Output the (x, y) coordinate of the center of the cell containing the given text.  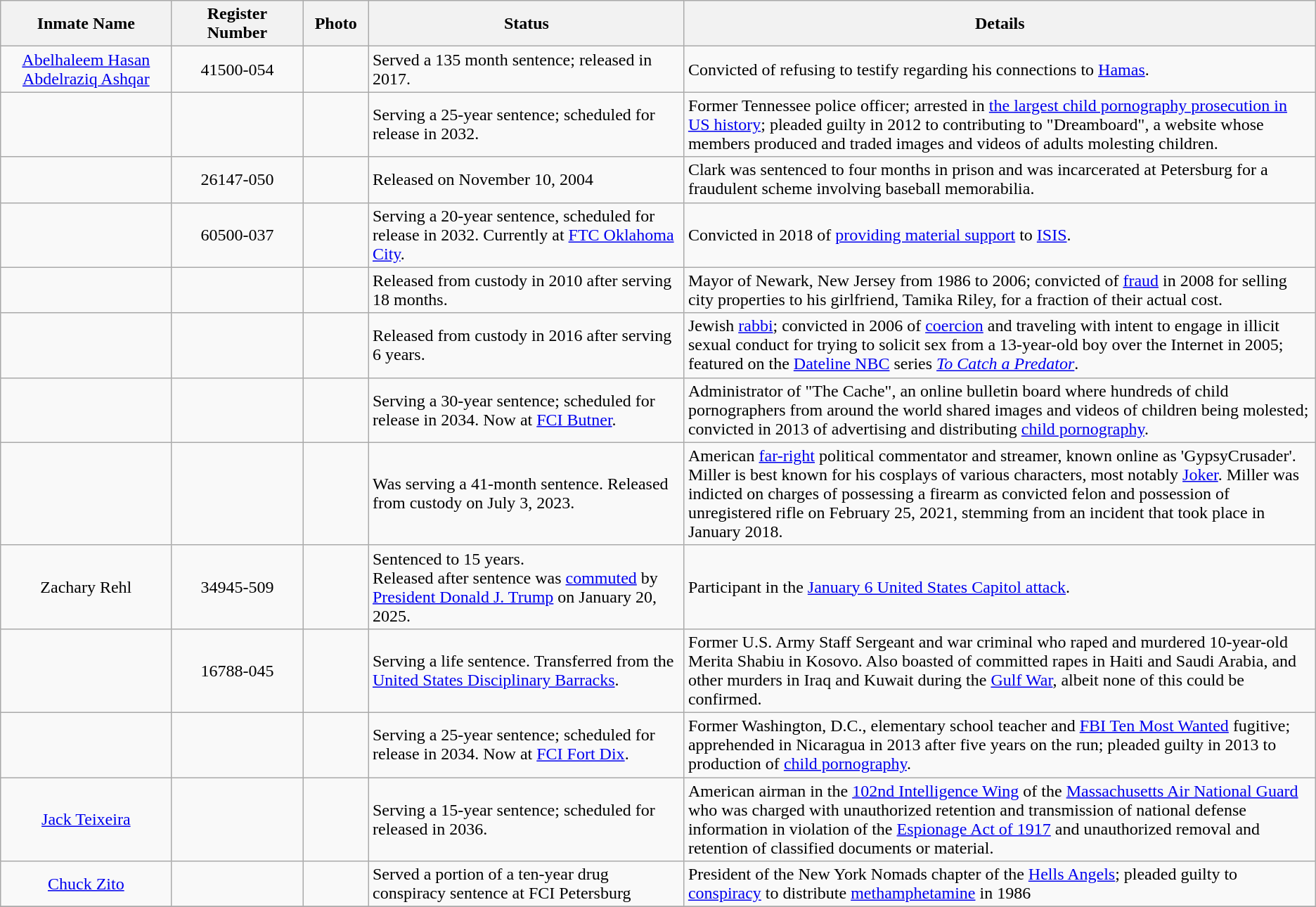
Zachary Rehl (86, 586)
Served a portion of a ten-year drug conspiracy sentence at FCI Petersburg (526, 885)
Served a 135 month sentence; released in 2017. (526, 69)
Serving a 30-year sentence; scheduled for release in 2034. Now at FCI Butner. (526, 410)
Jack Teixeira (86, 820)
President of the New York Nomads chapter of the Hells Angels; pleaded guilty to conspiracy to distribute methamphetamine in 1986 (1000, 885)
Convicted in 2018 of providing material support to ISIS. (1000, 235)
Serving a 20-year sentence, scheduled for release in 2032. Currently at FTC Oklahoma City. (526, 235)
Abelhaleem Hasan Abdelraziq Ashqar (86, 69)
Inmate Name (86, 24)
Was serving a 41-month sentence. Released from custody on July 3, 2023. (526, 494)
60500-037 (238, 235)
Details (1000, 24)
16788-045 (238, 671)
Sentenced to 15 years.Released after sentence was commuted by President Donald J. Trump on January 20, 2025. (526, 586)
Register Number (238, 24)
Serving a life sentence. Transferred from the United States Disciplinary Barracks. (526, 671)
Clark was sentenced to four months in prison and was incarcerated at Petersburg for a fraudulent scheme involving baseball memorabilia. (1000, 180)
Released on November 10, 2004 (526, 180)
Convicted of refusing to testify regarding his connections to Hamas. (1000, 69)
Serving a 25-year sentence; scheduled for release in 2034. Now at FCI Fort Dix. (526, 745)
Serving a 15-year sentence; scheduled for released in 2036. (526, 820)
Chuck Zito (86, 885)
Serving a 25-year sentence; scheduled for release in 2032. (526, 124)
Released from custody in 2016 after serving 6 years. (526, 345)
34945-509 (238, 586)
Released from custody in 2010 after serving 18 months. (526, 290)
41500-054 (238, 69)
26147-050 (238, 180)
Participant in the January 6 United States Capitol attack. (1000, 586)
Photo (336, 24)
Status (526, 24)
